Return [X, Y] of the center of cell containing provided text 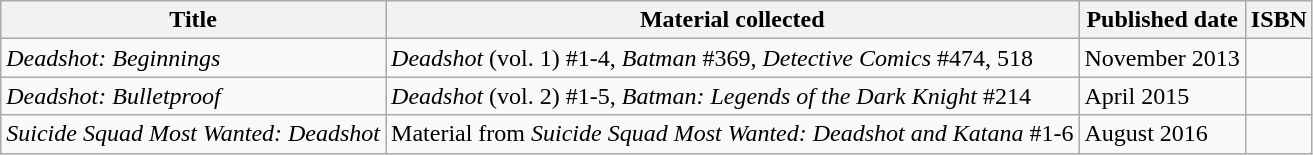
Deadshot: Beginnings [194, 58]
Material from Suicide Squad Most Wanted: Deadshot and Katana #1-6 [732, 134]
November 2013 [1162, 58]
Material collected [732, 20]
Published date [1162, 20]
ISBN [1278, 20]
Deadshot: Bulletproof [194, 96]
Title [194, 20]
Deadshot (vol. 2) #1-5, Batman: Legends of the Dark Knight #214 [732, 96]
April 2015 [1162, 96]
August 2016 [1162, 134]
Suicide Squad Most Wanted: Deadshot [194, 134]
Deadshot (vol. 1) #1-4, Batman #369, Detective Comics #474, 518 [732, 58]
